Determine the [X, Y] coordinate at the center of the cell enclosing the given text.  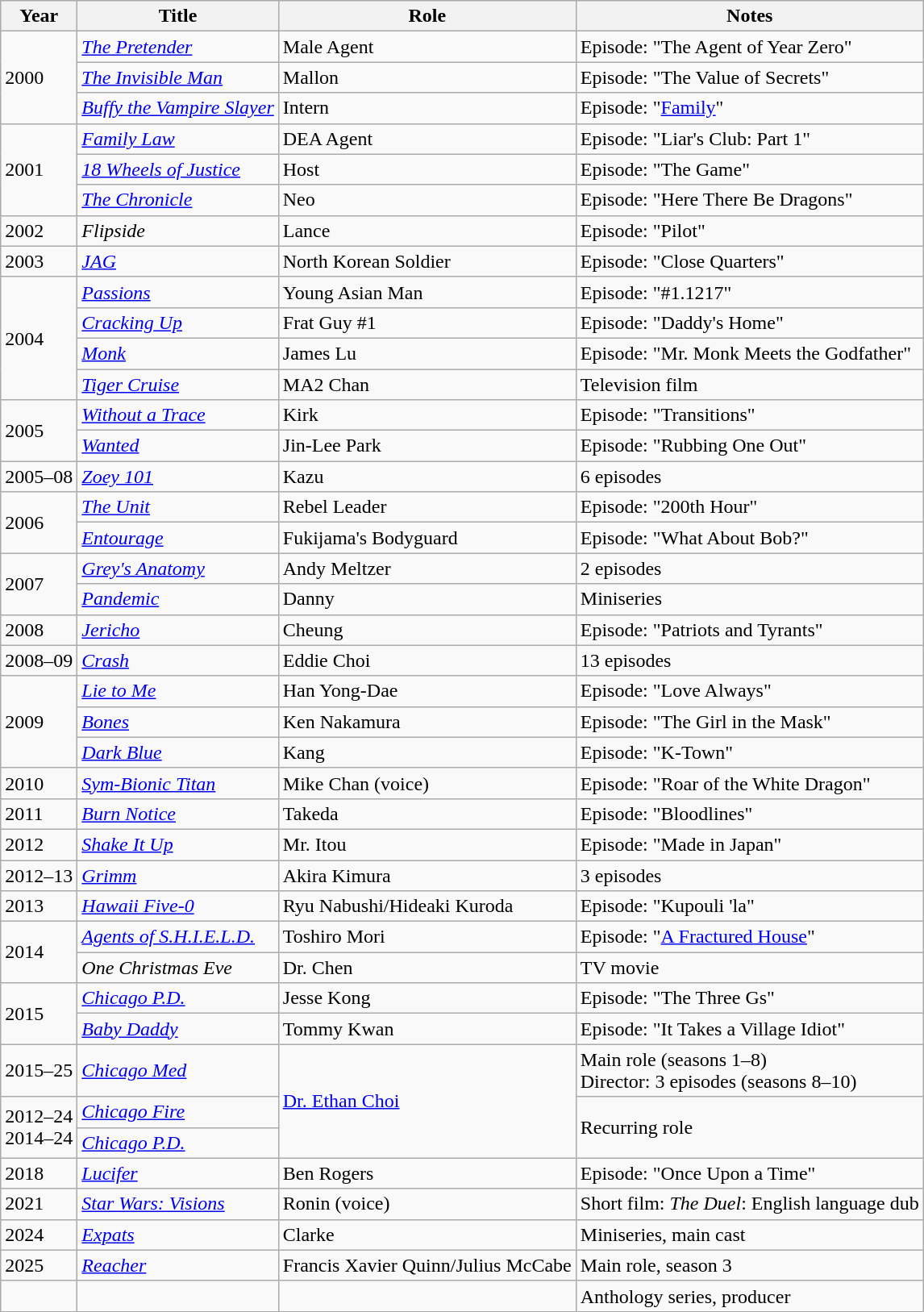
Main role, season 3 [750, 1265]
2013 [39, 906]
Ben Rogers [427, 1173]
North Korean Soldier [427, 261]
2024 [39, 1235]
Episode: "200th Hour" [750, 507]
Dark Blue [177, 752]
2008 [39, 630]
2012–242014–24 [39, 1127]
Episode: "Pilot" [750, 231]
Expats [177, 1235]
Mr. Itou [427, 844]
2015–25 [39, 1071]
2012–13 [39, 875]
Eddie Choi [427, 660]
2010 [39, 783]
Episode: "A Fractured House" [750, 937]
Chicago Med [177, 1071]
Shake It Up [177, 844]
2003 [39, 261]
Notes [750, 16]
Akira Kimura [427, 875]
Mallon [427, 77]
Agents of S.H.I.E.L.D. [177, 937]
Episode: "It Takes a Village Idiot" [750, 1029]
Grey's Anatomy [177, 569]
James Lu [427, 353]
Young Asian Man [427, 292]
Episode: "Love Always" [750, 691]
Star Wars: Visions [177, 1204]
18 Wheels of Justice [177, 169]
Dr. Ethan Choi [427, 1102]
Episode: "The Girl in the Mask" [750, 722]
Episode: "Daddy's Home" [750, 323]
2025 [39, 1265]
3 episodes [750, 875]
Neo [427, 200]
Chicago Fire [177, 1112]
Buffy the Vampire Slayer [177, 108]
Entourage [177, 538]
Intern [427, 108]
2008–09 [39, 660]
Role [427, 16]
MA2 Chan [427, 385]
Fukijama's Bodyguard [427, 538]
Mike Chan (voice) [427, 783]
Kazu [427, 477]
Miniseries, main cast [750, 1235]
2 episodes [750, 569]
2018 [39, 1173]
2014 [39, 952]
Wanted [177, 446]
Year [39, 16]
Episode: "Close Quarters" [750, 261]
Kang [427, 752]
Andy Meltzer [427, 569]
2004 [39, 338]
The Chronicle [177, 200]
Miniseries [750, 599]
13 episodes [750, 660]
Episode: "Transitions" [750, 415]
Crash [177, 660]
Flipside [177, 231]
Episode: "Once Upon a Time" [750, 1173]
Episode: "Mr. Monk Meets the Godfather" [750, 353]
Episode: "Rubbing One Out" [750, 446]
Episode: "Patriots and Tyrants" [750, 630]
Lance [427, 231]
Frat Guy #1 [427, 323]
Main role (seasons 1–8) Director: 3 episodes (seasons 8–10) [750, 1071]
The Unit [177, 507]
Baby Daddy [177, 1029]
Kirk [427, 415]
One Christmas Eve [177, 968]
Episode: "The Three Gs" [750, 998]
Episode: "Here There Be Dragons" [750, 200]
The Invisible Man [177, 77]
JAG [177, 261]
Toshiro Mori [427, 937]
Episode: "Liar's Club: Part 1" [750, 139]
Tommy Kwan [427, 1029]
Passions [177, 292]
Lie to Me [177, 691]
Ryu Nabushi/Hideaki Kuroda [427, 906]
Episode: "Roar of the White Dragon" [750, 783]
Episode: "The Value of Secrets" [750, 77]
Grimm [177, 875]
Episode: "The Agent of Year Zero" [750, 47]
2021 [39, 1204]
Without a Trace [177, 415]
Tiger Cruise [177, 385]
Recurring role [750, 1127]
Lucifer [177, 1173]
Sym-Bionic Titan [177, 783]
Takeda [427, 814]
Episode: "#1.1217" [750, 292]
2015 [39, 1014]
The Pretender [177, 47]
2012 [39, 844]
Danny [427, 599]
6 episodes [750, 477]
Ronin (voice) [427, 1204]
Family Law [177, 139]
Episode: "Kupouli 'la" [750, 906]
Clarke [427, 1235]
2002 [39, 231]
Episode: "Family" [750, 108]
Han Yong-Dae [427, 691]
2006 [39, 523]
2007 [39, 584]
Episode: "K-Town" [750, 752]
Host [427, 169]
Episode: "The Game" [750, 169]
Bones [177, 722]
2005–08 [39, 477]
Reacher [177, 1265]
Male Agent [427, 47]
Zoey 101 [177, 477]
2009 [39, 722]
2005 [39, 431]
Jesse Kong [427, 998]
Cracking Up [177, 323]
Monk [177, 353]
Hawaii Five-0 [177, 906]
Ken Nakamura [427, 722]
2011 [39, 814]
Episode: "Bloodlines" [750, 814]
Rebel Leader [427, 507]
Short film: The Duel: English language dub [750, 1204]
TV movie [750, 968]
Episode: "What About Bob?" [750, 538]
Pandemic [177, 599]
Title [177, 16]
Dr. Chen [427, 968]
Anthology series, producer [750, 1296]
Burn Notice [177, 814]
Jericho [177, 630]
Francis Xavier Quinn/Julius McCabe [427, 1265]
Cheung [427, 630]
2001 [39, 169]
Television film [750, 385]
DEA Agent [427, 139]
2000 [39, 77]
Jin-Lee Park [427, 446]
Episode: "Made in Japan" [750, 844]
